For the text-containing cell, return its midpoint in (x, y) coordinate format. 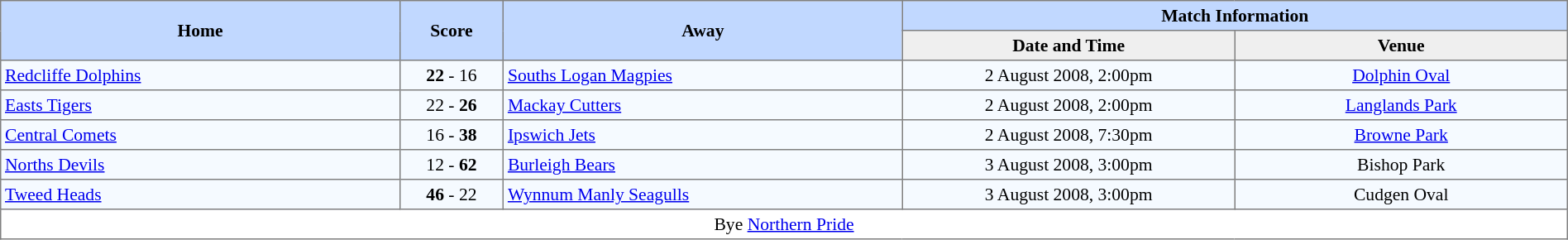
16 - 38 (452, 135)
Cudgen Oval (1401, 194)
Venue (1401, 46)
Souths Logan Magpies (703, 75)
Home (200, 31)
2 August 2008, 7:30pm (1068, 135)
Ipswich Jets (703, 135)
Dolphin Oval (1401, 75)
Away (703, 31)
Redcliffe Dolphins (200, 75)
46 - 22 (452, 194)
Norths Devils (200, 165)
Date and Time (1068, 46)
Browne Park (1401, 135)
Bishop Park (1401, 165)
Tweed Heads (200, 194)
Central Comets (200, 135)
12 - 62 (452, 165)
Langlands Park (1401, 105)
Mackay Cutters (703, 105)
Match Information (1235, 16)
Bye Northern Pride (784, 224)
22 - 16 (452, 75)
Easts Tigers (200, 105)
Score (452, 31)
Burleigh Bears (703, 165)
Wynnum Manly Seagulls (703, 194)
22 - 26 (452, 105)
